Locate the cell with the specified text and output its (x, y) center coordinate. 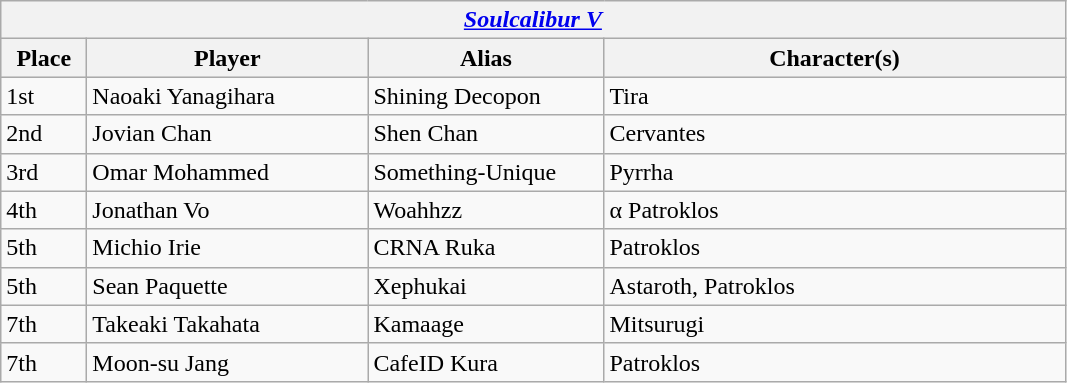
Player (228, 58)
α Patroklos (834, 210)
Shining Decopon (486, 96)
Woahhzz (486, 210)
CafeID Kura (486, 362)
2nd (44, 134)
CRNA Ruka (486, 248)
4th (44, 210)
Jovian Chan (228, 134)
1st (44, 96)
Takeaki Takahata (228, 324)
Michio Irie (228, 248)
Jonathan Vo (228, 210)
Naoaki Yanagihara (228, 96)
Xephukai (486, 286)
Pyrrha (834, 172)
Astaroth, Patroklos (834, 286)
Character(s) (834, 58)
Place (44, 58)
Something-Unique (486, 172)
Omar Mohammed (228, 172)
Shen Chan (486, 134)
Tira (834, 96)
Alias (486, 58)
Mitsurugi (834, 324)
Soulcalibur V (533, 20)
Sean Paquette (228, 286)
Cervantes (834, 134)
Kamaage (486, 324)
3rd (44, 172)
Moon-su Jang (228, 362)
